Extract the (x, y) coordinate from the center of the cell holding the provided text.  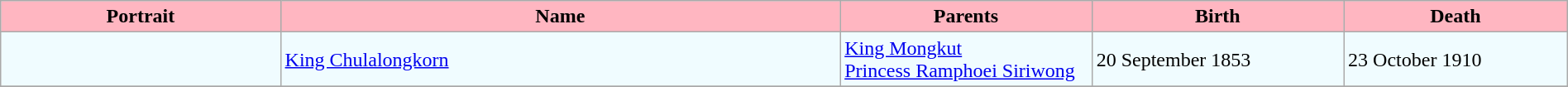
20 September 1853 (1217, 60)
Birth (1217, 17)
King MongkutPrincess Ramphoei Siriwong (966, 60)
Parents (966, 17)
Death (1456, 17)
Name (561, 17)
Portrait (141, 17)
23 October 1910 (1456, 60)
King Chulalongkorn (561, 60)
